From the cell containing the given text, extract its center point as [x, y] coordinate. 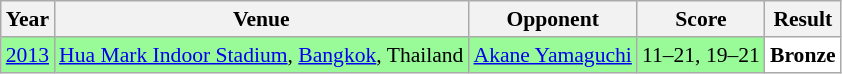
Bronze [803, 55]
Venue [261, 19]
Result [803, 19]
Score [701, 19]
Akane Yamaguchi [552, 55]
Hua Mark Indoor Stadium, Bangkok, Thailand [261, 55]
Opponent [552, 19]
2013 [28, 55]
11–21, 19–21 [701, 55]
Year [28, 19]
